Identify which cell holds the provided text, then report its [x, y] central coordinate. 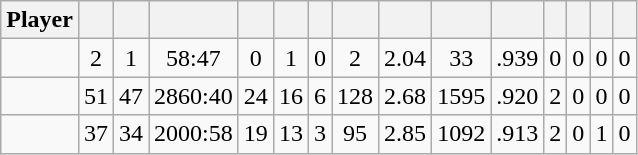
6 [320, 96]
2.85 [406, 134]
51 [96, 96]
47 [132, 96]
37 [96, 134]
33 [462, 58]
2.68 [406, 96]
3 [320, 134]
1595 [462, 96]
34 [132, 134]
2.04 [406, 58]
13 [290, 134]
2000:58 [194, 134]
2860:40 [194, 96]
.920 [518, 96]
1092 [462, 134]
95 [356, 134]
58:47 [194, 58]
19 [256, 134]
128 [356, 96]
Player [40, 20]
.939 [518, 58]
16 [290, 96]
.913 [518, 134]
24 [256, 96]
